Return the [x, y] coordinate for the center point of the cell that contains the specified text.  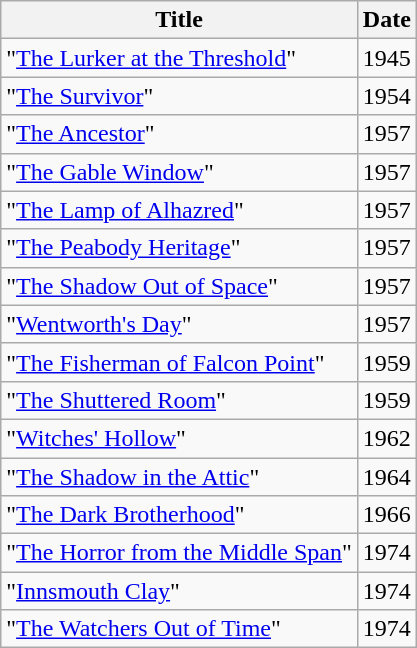
1954 [386, 96]
"The Horror from the Middle Span" [180, 553]
1962 [386, 438]
"The Peabody Heritage" [180, 248]
1964 [386, 477]
"The Dark Brotherhood" [180, 515]
"Wentworth's Day" [180, 324]
1966 [386, 515]
"The Shuttered Room" [180, 400]
1945 [386, 58]
"The Watchers Out of Time" [180, 629]
"The Shadow Out of Space" [180, 286]
Date [386, 20]
"Innsmouth Clay" [180, 591]
"Witches' Hollow" [180, 438]
"The Ancestor" [180, 134]
"The Survivor" [180, 96]
"The Shadow in the Attic" [180, 477]
"The Lurker at the Threshold" [180, 58]
"The Lamp of Alhazred" [180, 210]
"The Gable Window" [180, 172]
"The Fisherman of Falcon Point" [180, 362]
Title [180, 20]
